Locate the cell with the specified text and output its (X, Y) center coordinate. 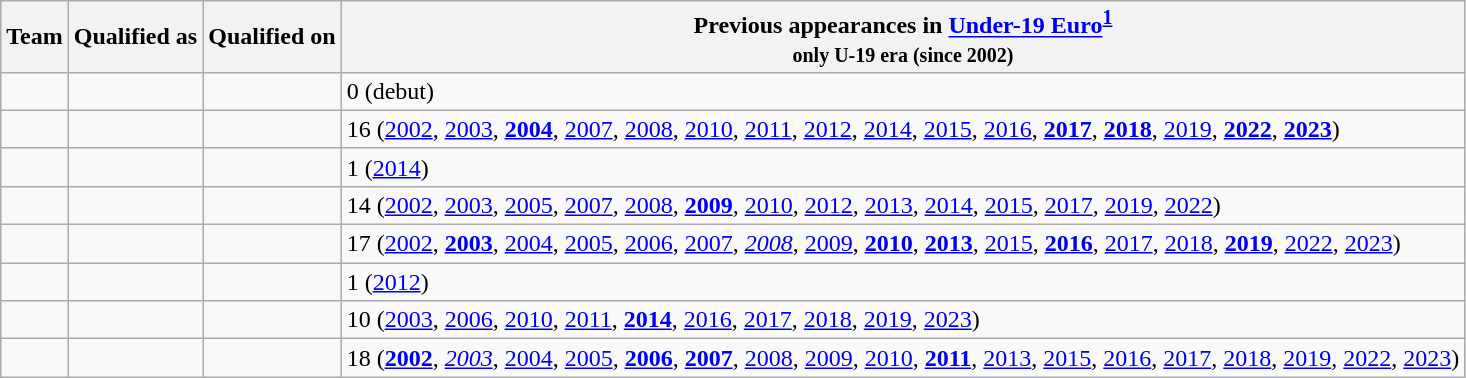
Team (35, 37)
1 (2014) (903, 167)
17 (2002, 2003, 2004, 2005, 2006, 2007, 2008, 2009, 2010, 2013, 2015, 2016, 2017, 2018, 2019, 2022, 2023) (903, 244)
16 (2002, 2003, 2004, 2007, 2008, 2010, 2011, 2012, 2014, 2015, 2016, 2017, 2018, 2019, 2022, 2023) (903, 129)
Qualified on (272, 37)
14 (2002, 2003, 2005, 2007, 2008, 2009, 2010, 2012, 2013, 2014, 2015, 2017, 2019, 2022) (903, 205)
Qualified as (135, 37)
1 (2012) (903, 282)
0 (debut) (903, 91)
Previous appearances in Under-19 Euro1only U-19 era (since 2002) (903, 37)
10 (2003, 2006, 2010, 2011, 2014, 2016, 2017, 2018, 2019, 2023) (903, 320)
18 (2002, 2003, 2004, 2005, 2006, 2007, 2008, 2009, 2010, 2011, 2013, 2015, 2016, 2017, 2018, 2019, 2022, 2023) (903, 358)
